Locate the cell with the specified text and output its [x, y] center coordinate. 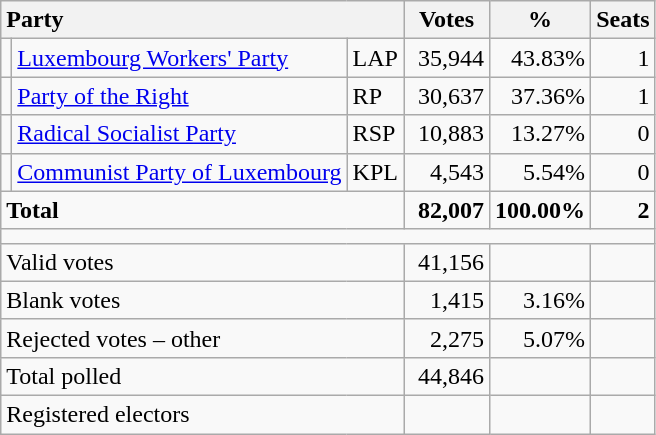
43.83% [540, 58]
Rejected votes – other [202, 338]
Valid votes [202, 262]
10,883 [447, 134]
Communist Party of Luxembourg [180, 172]
Votes [447, 20]
Total [202, 210]
% [540, 20]
2 [623, 210]
LAP [375, 58]
1,415 [447, 300]
KPL [375, 172]
100.00% [540, 210]
3.16% [540, 300]
Seats [623, 20]
5.54% [540, 172]
Radical Socialist Party [180, 134]
Party [202, 20]
5.07% [540, 338]
RP [375, 96]
30,637 [447, 96]
41,156 [447, 262]
37.36% [540, 96]
44,846 [447, 376]
RSP [375, 134]
Total polled [202, 376]
Registered electors [202, 414]
Party of the Right [180, 96]
35,944 [447, 58]
4,543 [447, 172]
2,275 [447, 338]
13.27% [540, 134]
Blank votes [202, 300]
Luxembourg Workers' Party [180, 58]
82,007 [447, 210]
